Capture the cell that displays the provided text and extract its [x, y] central coordinate. 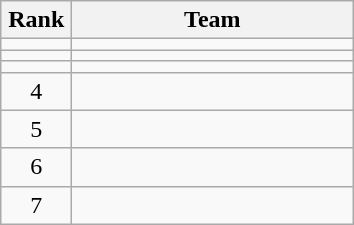
6 [36, 167]
4 [36, 91]
Rank [36, 20]
5 [36, 129]
7 [36, 205]
Team [212, 20]
